Capture the cell that displays the provided text and extract its (X, Y) central coordinate. 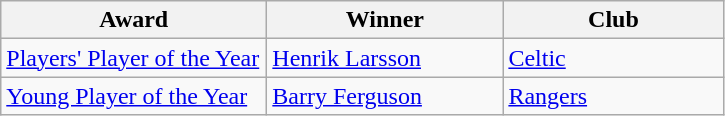
Award (134, 20)
Celtic (614, 58)
Rangers (614, 96)
Young Player of the Year (134, 96)
Henrik Larsson (385, 58)
Club (614, 20)
Winner (385, 20)
Players' Player of the Year (134, 58)
Barry Ferguson (385, 96)
